Locate the cell with the specified text and output its (X, Y) center coordinate. 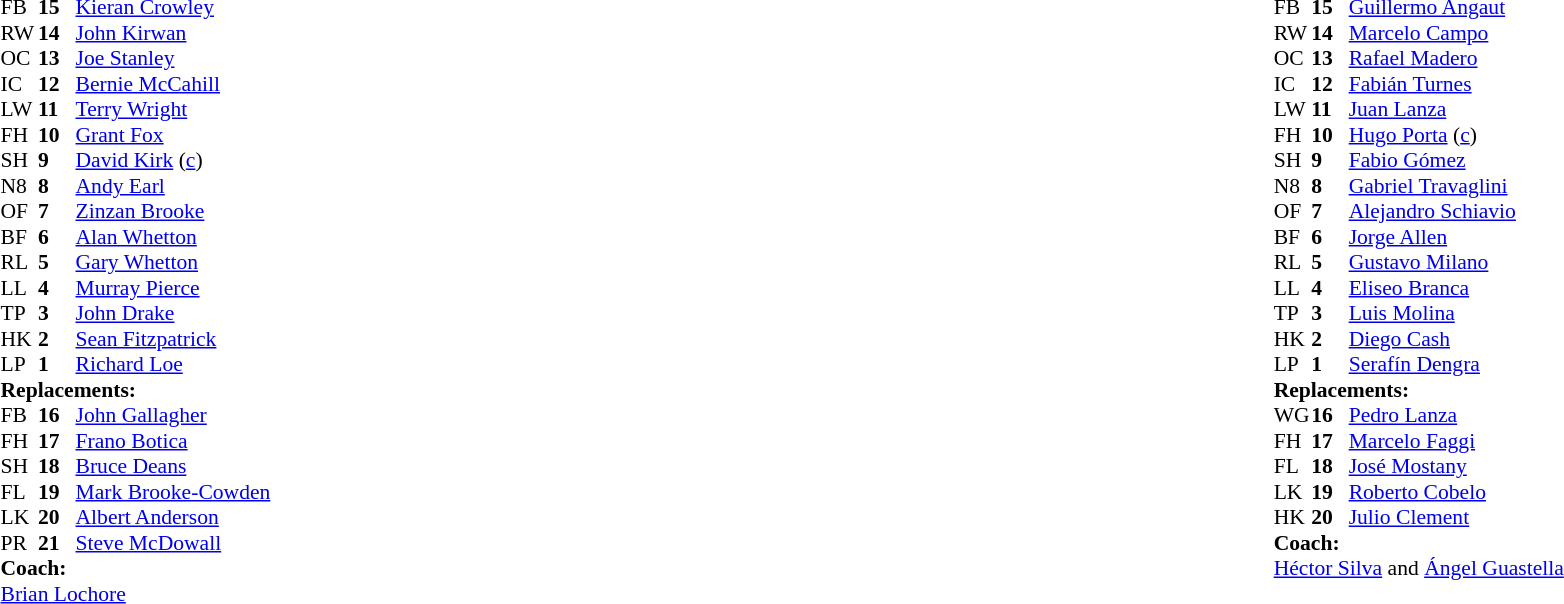
Grant Fox (174, 135)
Marcelo Faggi (1456, 441)
Héctor Silva and Ángel Guastella (1419, 569)
John Drake (174, 313)
Sean Fitzpatrick (174, 339)
Steve McDowall (174, 543)
Gustavo Milano (1456, 263)
Roberto Cobelo (1456, 492)
PR (19, 543)
Julio Clement (1456, 517)
Marcelo Campo (1456, 33)
David Kirk (c) (174, 161)
Terry Wright (174, 109)
Fabián Turnes (1456, 84)
21 (57, 543)
Albert Anderson (174, 517)
WG (1293, 415)
Richard Loe (174, 365)
Bernie McCahill (174, 84)
Diego Cash (1456, 339)
Mark Brooke-Cowden (174, 492)
Fabio Gómez (1456, 161)
Gabriel Travaglini (1456, 186)
John Gallagher (174, 415)
Alejandro Schiavio (1456, 211)
José Mostany (1456, 467)
Pedro Lanza (1456, 415)
Luis Molina (1456, 313)
Hugo Porta (c) (1456, 135)
Zinzan Brooke (174, 211)
Serafín Dengra (1456, 365)
Rafael Madero (1456, 59)
Juan Lanza (1456, 109)
Gary Whetton (174, 263)
Bruce Deans (174, 467)
Murray Pierce (174, 288)
Alan Whetton (174, 237)
John Kirwan (174, 33)
Frano Botica (174, 441)
FB (19, 415)
Joe Stanley (174, 59)
Andy Earl (174, 186)
Eliseo Branca (1456, 288)
Jorge Allen (1456, 237)
